Detect which cell encompasses the target text, then output its [X, Y] center coordinate. 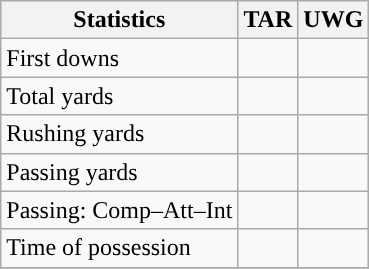
Rushing yards [120, 134]
Passing yards [120, 172]
UWG [334, 20]
Statistics [120, 20]
Total yards [120, 96]
TAR [268, 20]
Passing: Comp–Att–Int [120, 210]
First downs [120, 58]
Time of possession [120, 248]
